Capture the cell that displays the provided text and extract its [x, y] central coordinate. 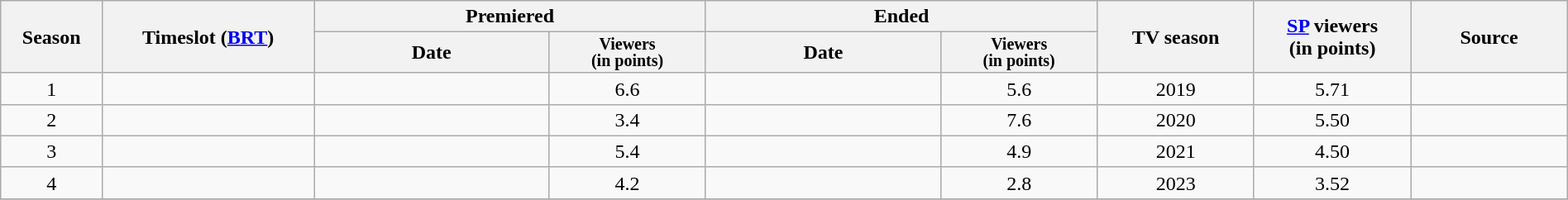
7.6 [1019, 120]
4 [51, 183]
1 [51, 88]
3.52 [1331, 183]
5.6 [1019, 88]
5.4 [627, 151]
4.2 [627, 183]
2.8 [1019, 183]
SP viewers(in points) [1331, 37]
4.50 [1331, 151]
Season [51, 37]
TV season [1176, 37]
2019 [1176, 88]
3.4 [627, 120]
Timeslot (BRT) [208, 37]
6.6 [627, 88]
2020 [1176, 120]
2021 [1176, 151]
5.71 [1331, 88]
2023 [1176, 183]
4.9 [1019, 151]
3 [51, 151]
Premiered [510, 17]
Ended [901, 17]
Source [1489, 37]
5.50 [1331, 120]
2 [51, 120]
